Return (x, y) of the center of cell containing provided text 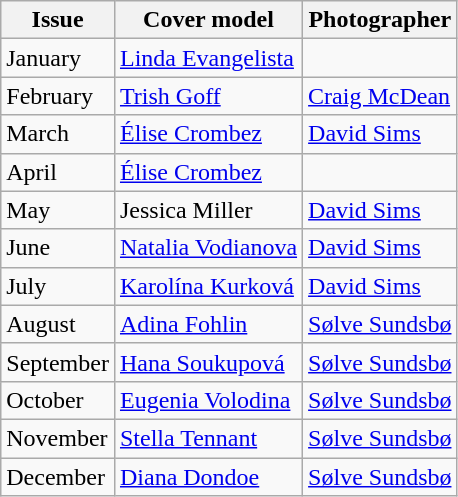
Hana Soukupová (208, 362)
September (58, 362)
June (58, 248)
Karolína Kurková (208, 286)
February (58, 96)
Linda Evangelista (208, 58)
Stella Tennant (208, 438)
October (58, 400)
Jessica Miller (208, 210)
Cover model (208, 20)
May (58, 210)
Adina Fohlin (208, 324)
Natalia Vodianova (208, 248)
April (58, 172)
Diana Dondoe (208, 477)
Trish Goff (208, 96)
August (58, 324)
Issue (58, 20)
March (58, 134)
December (58, 477)
Photographer (380, 20)
November (58, 438)
Eugenia Volodina (208, 400)
January (58, 58)
Craig McDean (380, 96)
July (58, 286)
